Provide the (x, y) coordinate of the cell's center where the given text is located.  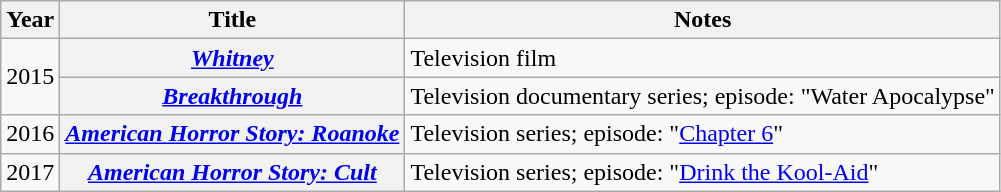
2016 (30, 134)
Breakthrough (232, 96)
Year (30, 20)
American Horror Story: Roanoke (232, 134)
2015 (30, 77)
Television series; episode: "Drink the Kool-Aid" (703, 172)
Television film (703, 58)
Title (232, 20)
2017 (30, 172)
Whitney (232, 58)
Notes (703, 20)
Television series; episode: "Chapter 6" (703, 134)
Television documentary series; episode: "Water Apocalypse" (703, 96)
American Horror Story: Cult (232, 172)
